Determine the [x, y] coordinate at the center of the cell enclosing the given text.  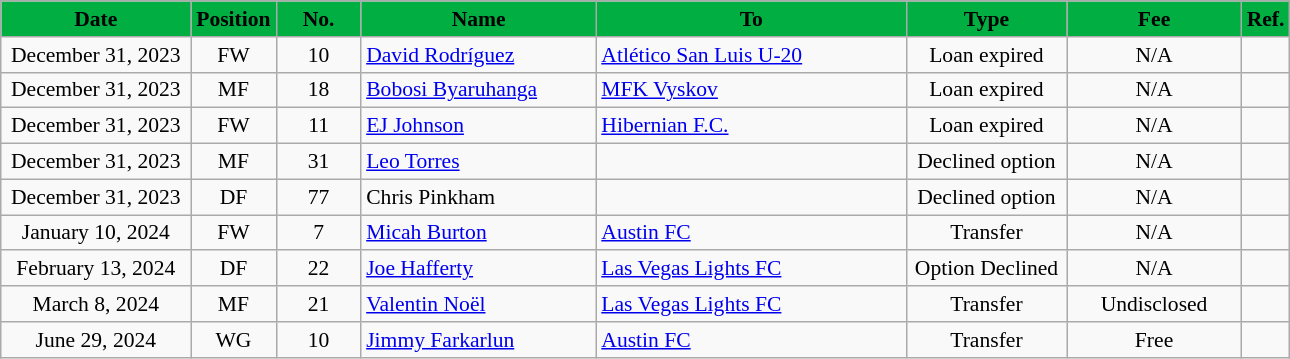
77 [318, 197]
Atlético San Luis U-20 [751, 55]
22 [318, 269]
January 10, 2024 [96, 233]
Name [478, 19]
Joe Hafferty [478, 269]
Micah Burton [478, 233]
Fee [1154, 19]
Valentin Noël [478, 304]
11 [318, 126]
Ref. [1266, 19]
Hibernian F.C. [751, 126]
21 [318, 304]
18 [318, 90]
Type [986, 19]
WG [234, 340]
Option Declined [986, 269]
Position [234, 19]
June 29, 2024 [96, 340]
Jimmy Farkarlun [478, 340]
Leo Torres [478, 162]
To [751, 19]
Undisclosed [1154, 304]
March 8, 2024 [96, 304]
Free [1154, 340]
MFK Vyskov [751, 90]
EJ Johnson [478, 126]
7 [318, 233]
David Rodríguez [478, 55]
Bobosi Byaruhanga [478, 90]
Date [96, 19]
Chris Pinkham [478, 197]
No. [318, 19]
31 [318, 162]
February 13, 2024 [96, 269]
